Capture the cell that displays the provided text and extract its [X, Y] central coordinate. 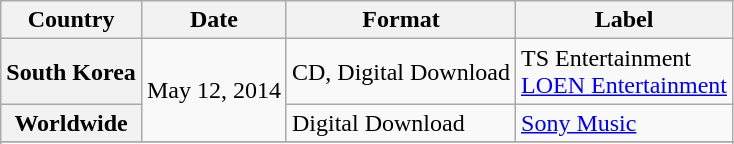
Date [214, 20]
South Korea [72, 72]
Sony Music [624, 123]
Format [400, 20]
Label [624, 20]
Digital Download [400, 123]
CD, Digital Download [400, 72]
Worldwide [72, 123]
May 12, 2014 [214, 90]
TS EntertainmentLOEN Entertainment [624, 72]
Country [72, 20]
